From the cell containing the given text, extract its center point as (X, Y) coordinate. 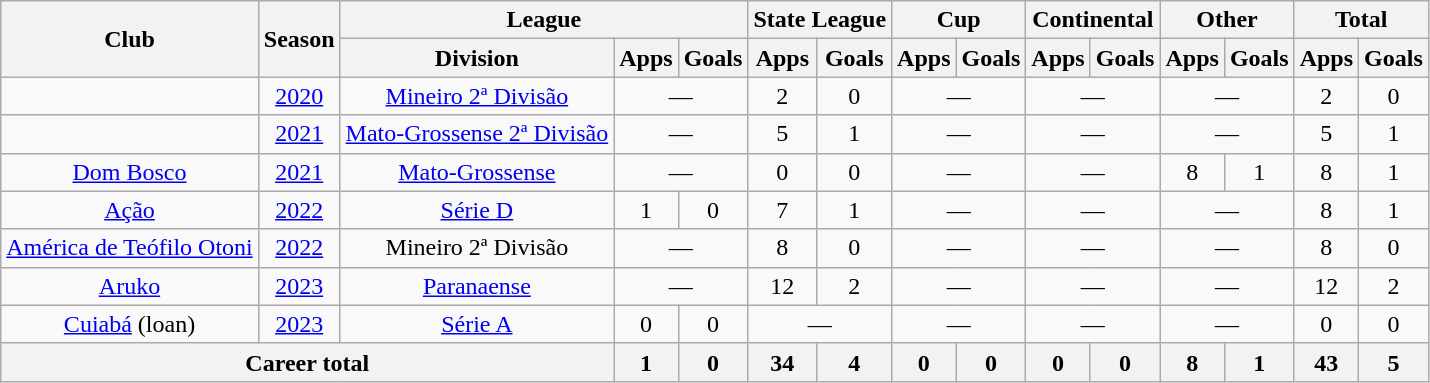
Cup (959, 20)
Club (130, 39)
Paranaense (477, 286)
Other (1227, 20)
4 (854, 362)
Série D (477, 210)
Career total (308, 362)
Season (299, 39)
34 (782, 362)
43 (1326, 362)
Mato-Grossense 2ª Divisão (477, 134)
League (544, 20)
Mato-Grossense (477, 172)
Total (1361, 20)
Continental (1093, 20)
Division (477, 58)
Cuiabá (loan) (130, 324)
Aruko (130, 286)
7 (782, 210)
State League (820, 20)
Série A (477, 324)
2020 (299, 96)
América de Teófilo Otoni (130, 248)
Ação (130, 210)
Dom Bosco (130, 172)
